Scan for the cell matching the given text and deliver its (X, Y) coordinate at center. 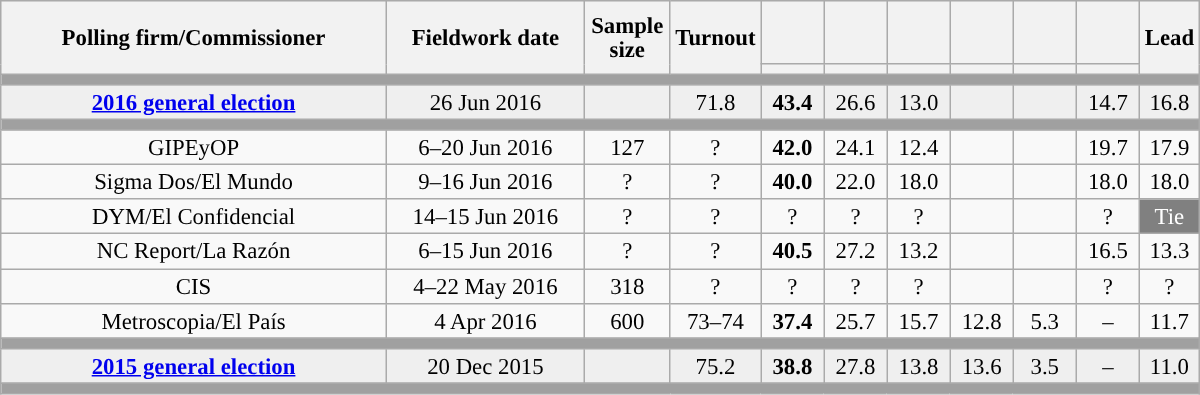
14.7 (1108, 102)
73–74 (716, 320)
13.0 (918, 102)
13.2 (918, 252)
NC Report/La Razón (194, 252)
GIPEyOP (194, 148)
Turnout (716, 38)
40.5 (792, 252)
Tie (1169, 218)
9–16 Jun 2016 (485, 182)
12.8 (982, 320)
24.1 (856, 148)
Sigma Dos/El Mundo (194, 182)
16.8 (1169, 102)
15.7 (918, 320)
26.6 (856, 102)
11.7 (1169, 320)
42.0 (792, 148)
4–22 May 2016 (485, 286)
25.7 (856, 320)
12.4 (918, 148)
6–20 Jun 2016 (485, 148)
DYM/El Confidencial (194, 218)
38.8 (792, 366)
Metroscopia/El País (194, 320)
22.0 (856, 182)
13.3 (1169, 252)
26 Jun 2016 (485, 102)
4 Apr 2016 (485, 320)
13.8 (918, 366)
Fieldwork date (485, 38)
27.2 (856, 252)
Lead (1169, 38)
Polling firm/Commissioner (194, 38)
11.0 (1169, 366)
6–15 Jun 2016 (485, 252)
75.2 (716, 366)
17.9 (1169, 148)
2016 general election (194, 102)
14–15 Jun 2016 (485, 218)
CIS (194, 286)
37.4 (792, 320)
Sample size (627, 38)
19.7 (1108, 148)
16.5 (1108, 252)
71.8 (716, 102)
318 (627, 286)
43.4 (792, 102)
20 Dec 2015 (485, 366)
27.8 (856, 366)
5.3 (1044, 320)
127 (627, 148)
600 (627, 320)
40.0 (792, 182)
2015 general election (194, 366)
3.5 (1044, 366)
13.6 (982, 366)
